Find where the given text appears and provide that cell's center as [x, y] coordinate. 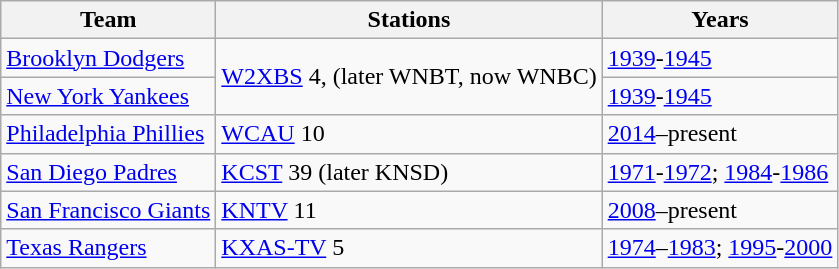
WCAU 10 [409, 134]
Team [108, 20]
Stations [409, 20]
KCST 39 (later KNSD) [409, 172]
San Francisco Giants [108, 210]
San Diego Padres [108, 172]
W2XBS 4, (later WNBT, now WNBC) [409, 77]
KNTV 11 [409, 210]
1971-1972; 1984-1986 [720, 172]
Philadelphia Phillies [108, 134]
New York Yankees [108, 96]
Brooklyn Dodgers [108, 58]
1974–1983; 1995-2000 [720, 248]
Years [720, 20]
2008–present [720, 210]
KXAS-TV 5 [409, 248]
Texas Rangers [108, 248]
2014–present [720, 134]
